Extract the [x, y] coordinate from the center of the cell holding the provided text.  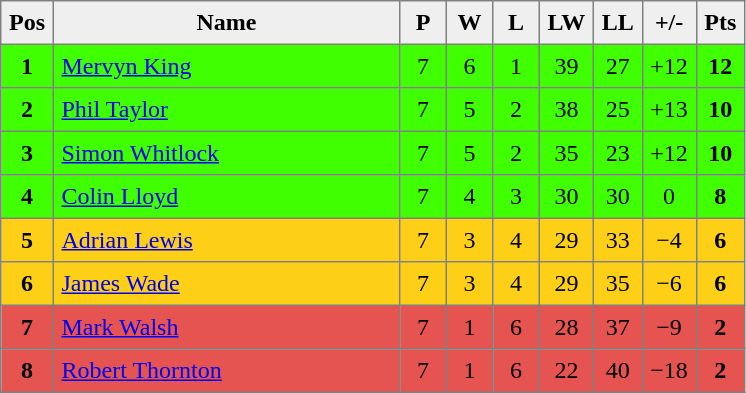
23 [618, 153]
−18 [669, 371]
Name [226, 23]
Mervyn King [226, 66]
Simon Whitlock [226, 153]
−6 [669, 284]
−4 [669, 240]
33 [618, 240]
W [469, 23]
37 [618, 327]
0 [669, 197]
12 [720, 66]
Mark Walsh [226, 327]
Colin Lloyd [226, 197]
+13 [669, 110]
L [516, 23]
P [423, 23]
Pts [720, 23]
40 [618, 371]
+/- [669, 23]
Pos [27, 23]
39 [566, 66]
−9 [669, 327]
Adrian Lewis [226, 240]
LL [618, 23]
25 [618, 110]
22 [566, 371]
Phil Taylor [226, 110]
27 [618, 66]
LW [566, 23]
28 [566, 327]
James Wade [226, 284]
38 [566, 110]
Robert Thornton [226, 371]
